Capture the cell that displays the provided text and extract its (x, y) central coordinate. 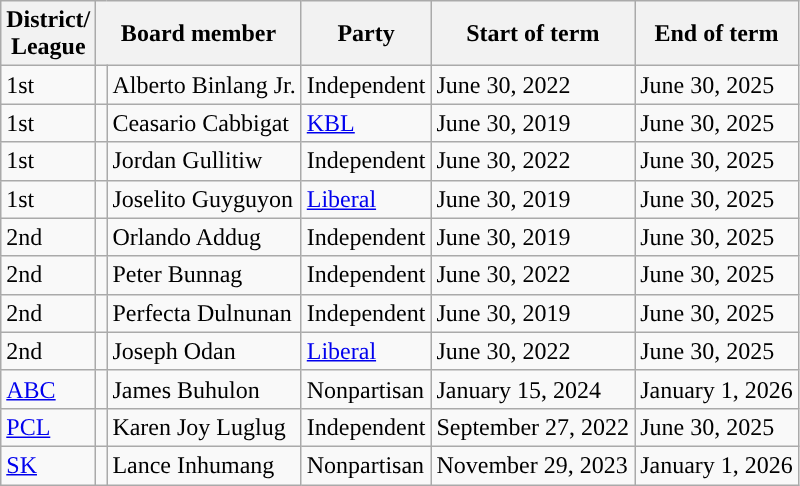
PCL (48, 427)
Start of term (533, 34)
Ceasario Cabbigat (204, 123)
Orlando Addug (204, 237)
Jordan Gullitiw (204, 161)
Perfecta Dulnunan (204, 313)
Alberto Binlang Jr. (204, 85)
September 27, 2022 (533, 427)
KBL (366, 123)
Karen Joy Luglug (204, 427)
District/League (48, 34)
Joseph Odan (204, 351)
End of term (717, 34)
SK (48, 465)
Peter Bunnag (204, 275)
Joselito Guyguyon (204, 199)
Lance Inhumang (204, 465)
Board member (198, 34)
Party (366, 34)
James Buhulon (204, 389)
January 15, 2024 (533, 389)
ABC (48, 389)
November 29, 2023 (533, 465)
